Output the [X, Y] coordinate of the center of the cell containing the given text.  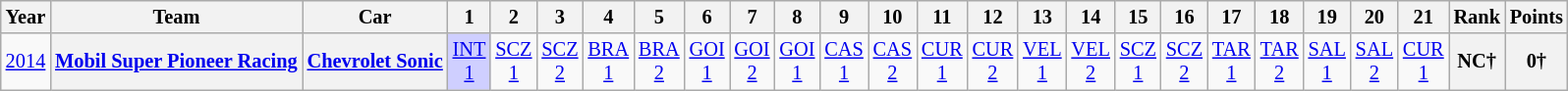
11 [942, 17]
13 [1041, 17]
TAR2 [1279, 62]
0† [1537, 62]
BRA2 [659, 62]
BRA1 [608, 62]
GOI2 [753, 62]
18 [1279, 17]
2014 [26, 62]
SAL2 [1374, 62]
Points [1537, 17]
10 [892, 17]
TAR1 [1232, 62]
SAL1 [1327, 62]
Car [375, 17]
17 [1232, 17]
8 [797, 17]
9 [843, 17]
Mobil Super Pioneer Racing [176, 62]
14 [1091, 17]
5 [659, 17]
4 [608, 17]
VEL2 [1091, 62]
Team [176, 17]
21 [1424, 17]
19 [1327, 17]
1 [470, 17]
Year [26, 17]
INT1 [470, 62]
Rank [1478, 17]
7 [753, 17]
20 [1374, 17]
16 [1185, 17]
CAS2 [892, 62]
12 [993, 17]
3 [560, 17]
CUR2 [993, 62]
6 [707, 17]
NC† [1478, 62]
CAS1 [843, 62]
Chevrolet Sonic [375, 62]
2 [513, 17]
15 [1138, 17]
VEL1 [1041, 62]
